For the text-containing cell, return its midpoint in [x, y] coordinate format. 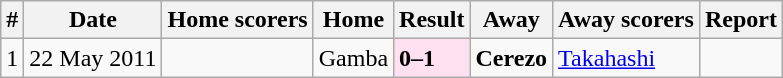
Result [432, 20]
Takahashi [626, 58]
Report [740, 20]
Away scorers [626, 20]
Away [512, 20]
# [12, 20]
Home [353, 20]
Cerezo [512, 58]
1 [12, 58]
22 May 2011 [93, 58]
0–1 [432, 58]
Date [93, 20]
Home scorers [238, 20]
Gamba [353, 58]
